Return (X, Y) of the center of cell containing provided text 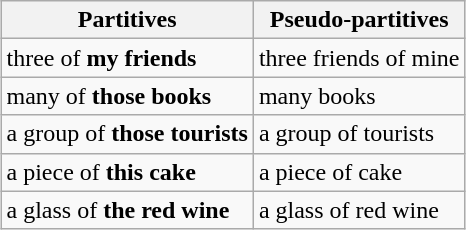
a glass of the red wine (127, 210)
many books (359, 96)
three friends of mine (359, 58)
three of my friends (127, 58)
a piece of this cake (127, 172)
a piece of cake (359, 172)
many of those books (127, 96)
a group of those tourists (127, 134)
a group of tourists (359, 134)
a glass of red wine (359, 210)
Partitives (127, 20)
Pseudo-partitives (359, 20)
